Detect which cell encompasses the target text, then output its [X, Y] center coordinate. 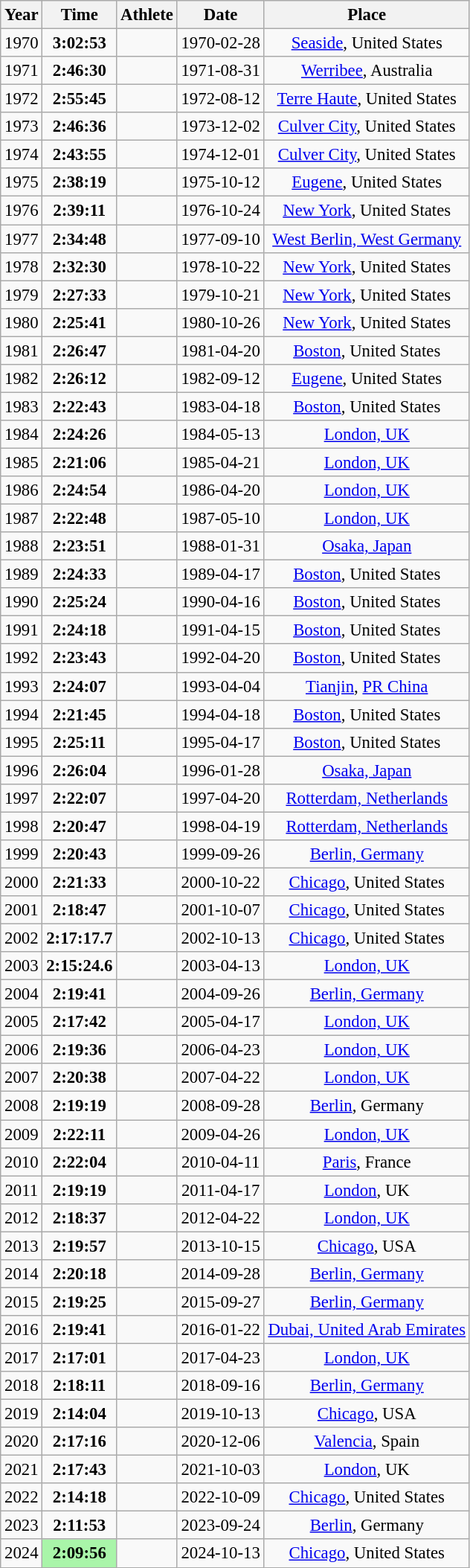
2:25:24 [80, 602]
2024-10-13 [220, 1554]
2020 [22, 1441]
2011-04-17 [220, 1190]
2:24:07 [80, 686]
1981-04-20 [220, 351]
2003-04-13 [220, 966]
1975-10-12 [220, 182]
2022 [22, 1497]
2:24:33 [80, 575]
2:22:04 [80, 1162]
1988 [22, 546]
2001 [22, 910]
1984 [22, 435]
2:18:47 [80, 910]
2:21:06 [80, 462]
2021-10-03 [220, 1470]
2:26:47 [80, 351]
1970 [22, 43]
1978-10-22 [220, 266]
1973-12-02 [220, 127]
2:17:43 [80, 1470]
2:22:48 [80, 519]
Paris, France [367, 1162]
Seaside, United States [367, 43]
2:17:42 [80, 1022]
1991 [22, 630]
2018-09-16 [220, 1386]
2015 [22, 1302]
2:20:47 [80, 826]
2014-09-28 [220, 1274]
2:24:54 [80, 490]
2004 [22, 994]
2019-10-13 [220, 1414]
1974 [22, 155]
1995-04-17 [220, 742]
Year [22, 15]
2006-04-23 [220, 1050]
2007 [22, 1078]
Dubai, United Arab Emirates [367, 1330]
2017 [22, 1357]
2018 [22, 1386]
2016-01-22 [220, 1330]
1996-01-28 [220, 770]
1986-04-20 [220, 490]
2003 [22, 966]
2021 [22, 1470]
2:14:04 [80, 1414]
1994 [22, 714]
2019 [22, 1414]
2020-12-06 [220, 1441]
2012 [22, 1217]
1992 [22, 659]
1989 [22, 575]
1978 [22, 266]
1973 [22, 127]
Werribee, Australia [367, 71]
2:22:07 [80, 799]
1979-10-21 [220, 295]
2004-09-26 [220, 994]
1997 [22, 799]
2:20:18 [80, 1274]
2006 [22, 1050]
2:26:12 [80, 379]
2000-10-22 [220, 882]
1999-09-26 [220, 854]
1994-04-18 [220, 714]
1982-09-12 [220, 379]
2008 [22, 1106]
1984-05-13 [220, 435]
1998 [22, 826]
1985-04-21 [220, 462]
1992-04-20 [220, 659]
2:17:17.7 [80, 938]
2:17:01 [80, 1357]
1987 [22, 519]
1987-05-10 [220, 519]
1982 [22, 379]
Time [80, 15]
2014 [22, 1274]
2002 [22, 938]
West Berlin, West Germany [367, 239]
Place [367, 15]
2:09:56 [80, 1554]
2:27:33 [80, 295]
2009-04-26 [220, 1134]
2:43:55 [80, 155]
2:18:37 [80, 1217]
1981 [22, 351]
1977-09-10 [220, 239]
1976-10-24 [220, 211]
2022-10-09 [220, 1497]
1997-04-20 [220, 799]
2023-09-24 [220, 1526]
1999 [22, 854]
1972-08-12 [220, 99]
2:32:30 [80, 266]
Valencia, Spain [367, 1441]
2:34:48 [80, 239]
2011 [22, 1190]
2:25:41 [80, 322]
1980-10-26 [220, 322]
2007-04-22 [220, 1078]
1985 [22, 462]
1972 [22, 99]
2002-10-13 [220, 938]
2005 [22, 1022]
2:21:33 [80, 882]
2024 [22, 1554]
2:39:11 [80, 211]
1979 [22, 295]
2005-04-17 [220, 1022]
1983 [22, 406]
2013-10-15 [220, 1246]
2017-04-23 [220, 1357]
Date [220, 15]
1971-08-31 [220, 71]
2:21:45 [80, 714]
1995 [22, 742]
1976 [22, 211]
1975 [22, 182]
2:24:18 [80, 630]
2:19:36 [80, 1050]
3:02:53 [80, 43]
2010 [22, 1162]
2001-10-07 [220, 910]
Terre Haute, United States [367, 99]
2:17:16 [80, 1441]
2:46:36 [80, 127]
2:19:25 [80, 1302]
2008-09-28 [220, 1106]
2:25:11 [80, 742]
2009 [22, 1134]
1989-04-17 [220, 575]
2015-09-27 [220, 1302]
2010-04-11 [220, 1162]
1993 [22, 686]
2:22:43 [80, 406]
1980 [22, 322]
Athlete [147, 15]
2000 [22, 882]
1993-04-04 [220, 686]
2:55:45 [80, 99]
Tianjin, PR China [367, 686]
2:14:18 [80, 1497]
2:18:11 [80, 1386]
1990-04-16 [220, 602]
2:23:51 [80, 546]
2:19:57 [80, 1246]
2012-04-22 [220, 1217]
1990 [22, 602]
1983-04-18 [220, 406]
2:26:04 [80, 770]
1986 [22, 490]
1991-04-15 [220, 630]
2:38:19 [80, 182]
2:46:30 [80, 71]
2023 [22, 1526]
1996 [22, 770]
1988-01-31 [220, 546]
1977 [22, 239]
1974-12-01 [220, 155]
1970-02-28 [220, 43]
2:24:26 [80, 435]
2:20:38 [80, 1078]
1971 [22, 71]
2:23:43 [80, 659]
1998-04-19 [220, 826]
2016 [22, 1330]
2:20:43 [80, 854]
2013 [22, 1246]
2:15:24.6 [80, 966]
2:22:11 [80, 1134]
2:11:53 [80, 1526]
